Extract the [X, Y] coordinate from the center of the cell holding the provided text.  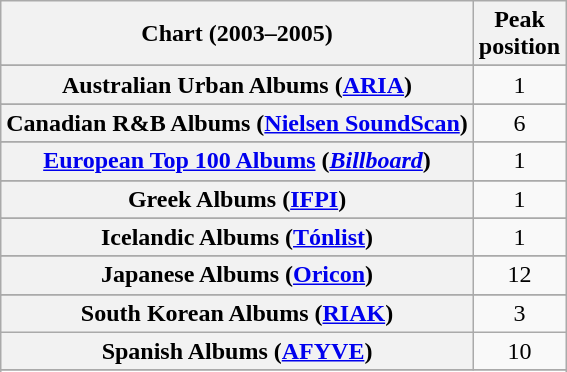
6 [519, 123]
Japanese Albums (Oricon) [238, 275]
Icelandic Albums (Tónlist) [238, 237]
12 [519, 275]
10 [519, 351]
Canadian R&B Albums (Nielsen SoundScan) [238, 123]
Spanish Albums (AFYVE) [238, 351]
Peakposition [519, 34]
Chart (2003–2005) [238, 34]
Greek Albums (IFPI) [238, 199]
South Korean Albums (RIAK) [238, 313]
Australian Urban Albums (ARIA) [238, 85]
European Top 100 Albums (Billboard) [238, 161]
3 [519, 313]
